Capture the cell that displays the provided text and extract its (X, Y) central coordinate. 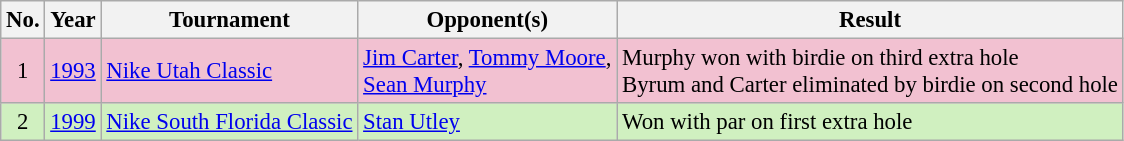
Stan Utley (488, 122)
Year (73, 20)
Opponent(s) (488, 20)
Tournament (230, 20)
1999 (73, 122)
Nike Utah Classic (230, 72)
Result (870, 20)
Murphy won with birdie on third extra holeByrum and Carter eliminated by birdie on second hole (870, 72)
2 (23, 122)
Won with par on first extra hole (870, 122)
No. (23, 20)
1993 (73, 72)
Jim Carter, Tommy Moore, Sean Murphy (488, 72)
Nike South Florida Classic (230, 122)
1 (23, 72)
